Pinpoint the cell where the given text exists, returning its (x, y) midpoint coordinate. 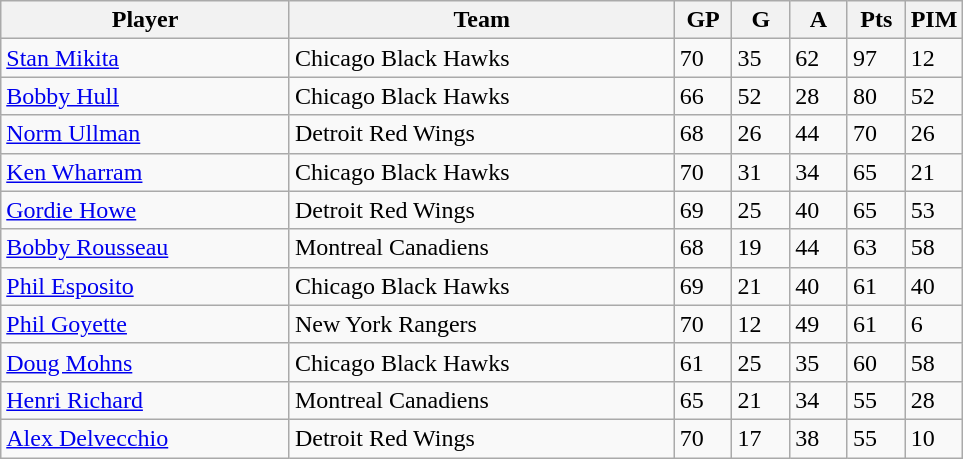
19 (761, 248)
97 (876, 58)
60 (876, 362)
66 (703, 96)
PIM (934, 20)
Doug Mohns (146, 362)
31 (761, 172)
Henri Richard (146, 400)
Ken Wharram (146, 172)
Pts (876, 20)
80 (876, 96)
17 (761, 438)
Player (146, 20)
New York Rangers (482, 324)
GP (703, 20)
Norm Ullman (146, 134)
Team (482, 20)
62 (819, 58)
38 (819, 438)
53 (934, 210)
Gordie Howe (146, 210)
63 (876, 248)
Bobby Hull (146, 96)
Bobby Rousseau (146, 248)
Alex Delvecchio (146, 438)
10 (934, 438)
Phil Goyette (146, 324)
6 (934, 324)
Stan Mikita (146, 58)
Phil Esposito (146, 286)
G (761, 20)
A (819, 20)
49 (819, 324)
